Locate the cell with the specified text and output its [x, y] center coordinate. 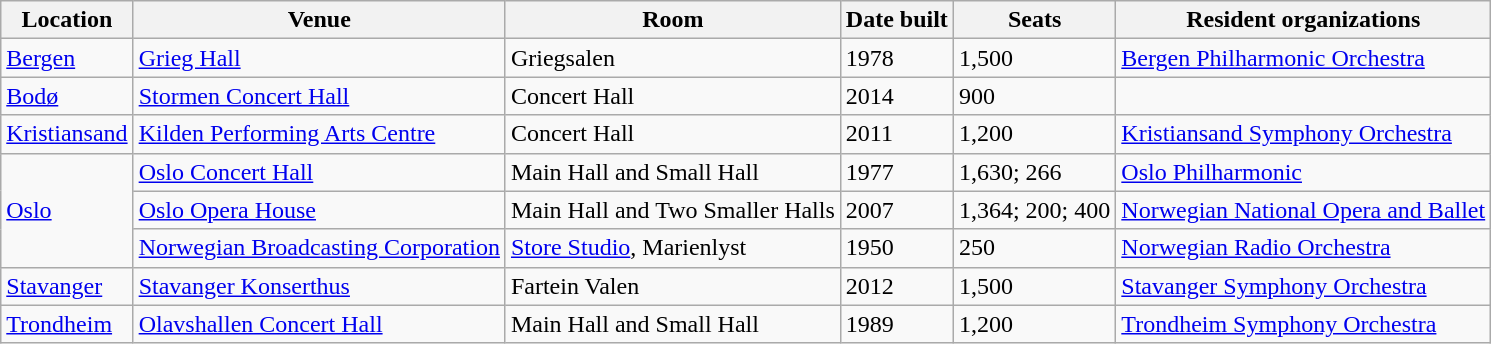
1,630; 266 [1034, 172]
2007 [896, 210]
Date built [896, 20]
1950 [896, 248]
Stavanger Konserthus [319, 286]
Bergen [67, 58]
Norwegian Radio Orchestra [1304, 248]
Oslo Philharmonic [1304, 172]
Stavanger [67, 286]
Kristiansand Symphony Orchestra [1304, 134]
2014 [896, 96]
Grieg Hall [319, 58]
Kristiansand [67, 134]
Stavanger Symphony Orchestra [1304, 286]
1989 [896, 324]
2012 [896, 286]
Venue [319, 20]
Kilden Performing Arts Centre [319, 134]
Seats [1034, 20]
Store Studio, Marienlyst [672, 248]
Trondheim Symphony Orchestra [1304, 324]
1,364; 200; 400 [1034, 210]
Location [67, 20]
Griegsalen [672, 58]
Norwegian Broadcasting Corporation [319, 248]
Oslo [67, 210]
Norwegian National Opera and Ballet [1304, 210]
Trondheim [67, 324]
Bodø [67, 96]
900 [1034, 96]
Bergen Philharmonic Orchestra [1304, 58]
1977 [896, 172]
Oslo Opera House [319, 210]
Main Hall and Two Smaller Halls [672, 210]
Resident organizations [1304, 20]
Olavshallen Concert Hall [319, 324]
Room [672, 20]
250 [1034, 248]
1978 [896, 58]
Fartein Valen [672, 286]
2011 [896, 134]
Oslo Concert Hall [319, 172]
Stormen Concert Hall [319, 96]
